Determine the [x, y] coordinate at the center of the cell enclosing the given text.  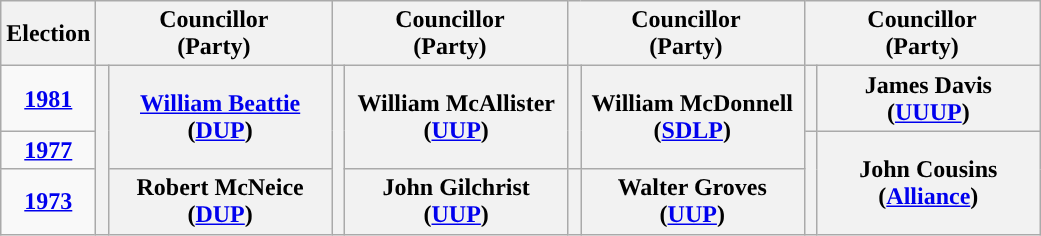
Robert McNeice (DUP) [220, 202]
William McAllister (UUP) [456, 118]
1973 [48, 202]
Walter Groves (UUP) [692, 202]
William Beattie (DUP) [220, 118]
John Cousins (Alliance) [929, 182]
William McDonnell (SDLP) [692, 118]
1981 [48, 98]
James Davis (UUUP) [929, 98]
Election [48, 34]
1977 [48, 150]
John Gilchrist (UUP) [456, 202]
